Return (X, Y) of the center of cell containing provided text 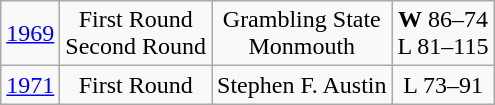
First RoundSecond Round (136, 34)
Stephen F. Austin (302, 85)
First Round (136, 85)
1969 (30, 34)
W 86–74L 81–115 (443, 34)
1971 (30, 85)
Grambling StateMonmouth (302, 34)
L 73–91 (443, 85)
